Output the [X, Y] coordinate of the center of the cell containing the given text.  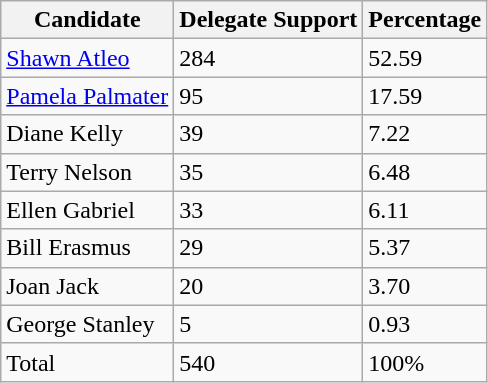
284 [268, 58]
Total [88, 362]
Candidate [88, 20]
39 [268, 134]
100% [425, 362]
George Stanley [88, 324]
540 [268, 362]
Pamela Palmater [88, 96]
33 [268, 210]
95 [268, 96]
0.93 [425, 324]
Joan Jack [88, 286]
3.70 [425, 286]
Diane Kelly [88, 134]
29 [268, 248]
5.37 [425, 248]
Delegate Support [268, 20]
Bill Erasmus [88, 248]
52.59 [425, 58]
Ellen Gabriel [88, 210]
5 [268, 324]
Terry Nelson [88, 172]
6.48 [425, 172]
17.59 [425, 96]
Percentage [425, 20]
7.22 [425, 134]
6.11 [425, 210]
20 [268, 286]
Shawn Atleo [88, 58]
35 [268, 172]
